For the text-containing cell, return its midpoint in (X, Y) coordinate format. 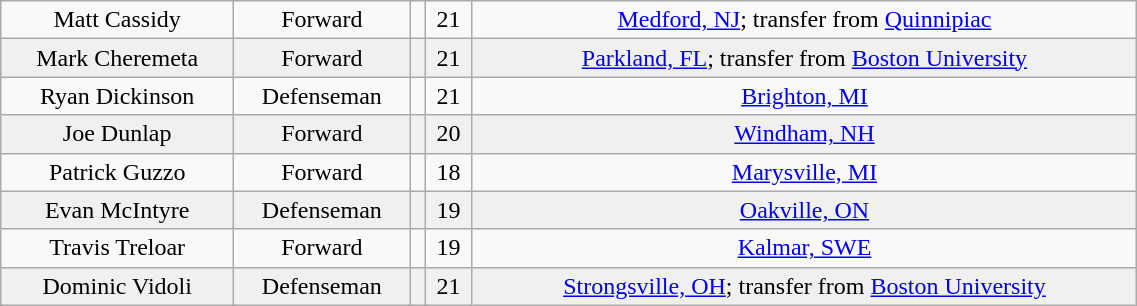
Mark Cheremeta (118, 58)
Strongsville, OH; transfer from Boston University (804, 286)
Brighton, MI (804, 96)
Joe Dunlap (118, 134)
Patrick Guzzo (118, 172)
Dominic Vidoli (118, 286)
Evan McIntyre (118, 210)
Kalmar, SWE (804, 248)
Parkland, FL; transfer from Boston University (804, 58)
Medford, NJ; transfer from Quinnipiac (804, 20)
20 (448, 134)
Oakville, ON (804, 210)
Windham, NH (804, 134)
18 (448, 172)
Matt Cassidy (118, 20)
Ryan Dickinson (118, 96)
Marysville, MI (804, 172)
Travis Treloar (118, 248)
